Return the (X, Y) coordinate for the center point of the cell that contains the specified text.  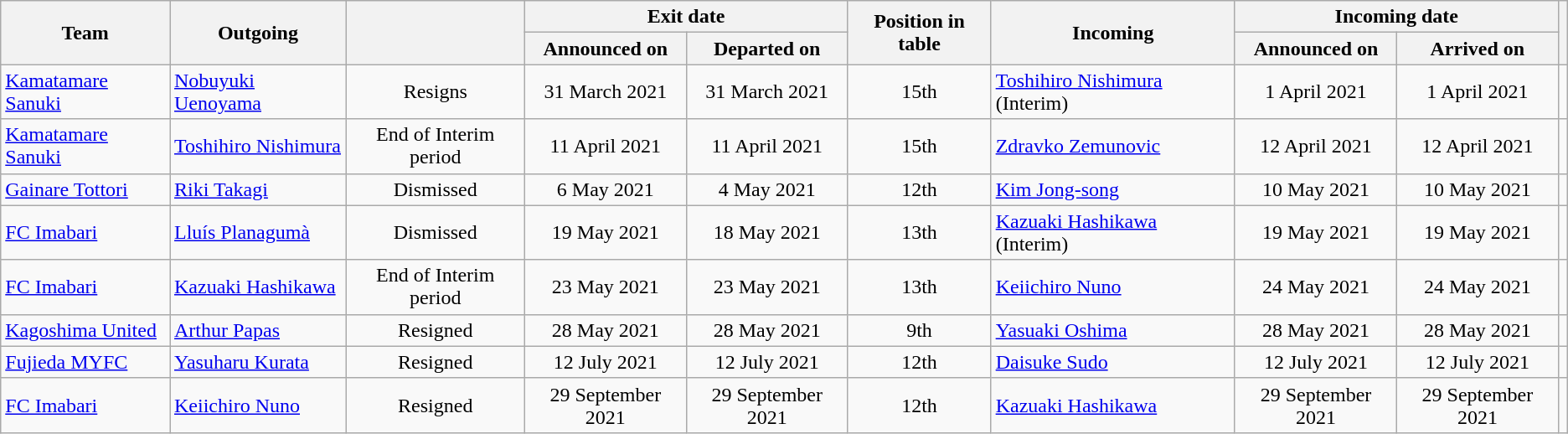
Arrived on (1478, 49)
6 May 2021 (605, 189)
9th (920, 330)
Incoming date (1396, 17)
Position in table (920, 33)
Kagoshima United (85, 330)
Fujieda MYFC (85, 362)
18 May 2021 (766, 233)
Gainare Tottori (85, 189)
Outgoing (258, 33)
Toshihiro Nishimura (258, 146)
4 May 2021 (766, 189)
Zdravko Zemunovic (1112, 146)
Riki Takagi (258, 189)
Exit date (686, 17)
Team (85, 33)
Toshihiro Nishimura (Interim) (1112, 92)
Nobuyuki Uenoyama (258, 92)
Yasuharu Kurata (258, 362)
Daisuke Sudo (1112, 362)
Yasuaki Oshima (1112, 330)
Incoming (1112, 33)
Arthur Papas (258, 330)
Kim Jong-song (1112, 189)
Departed on (766, 49)
Resigns (436, 92)
Lluís Planagumà (258, 233)
Kazuaki Hashikawa (Interim) (1112, 233)
